Detect which cell encompasses the target text, then output its [x, y] center coordinate. 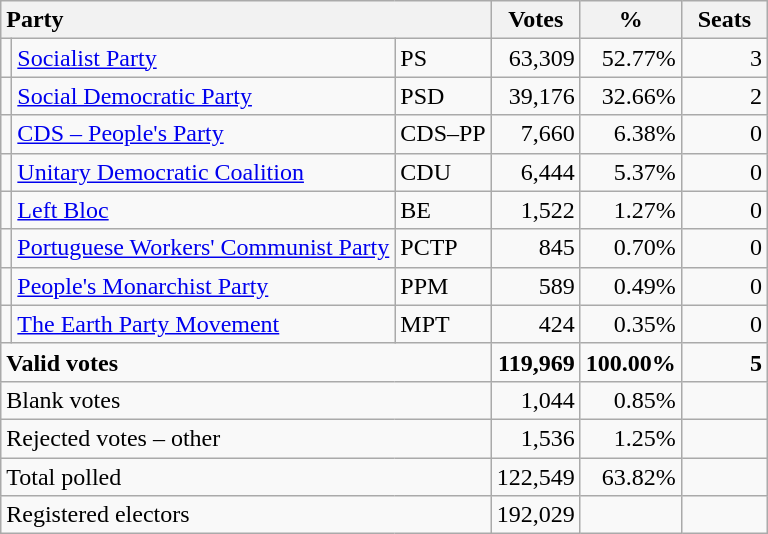
Left Bloc [204, 210]
0.85% [630, 400]
424 [536, 324]
MPT [443, 324]
1,522 [536, 210]
119,969 [536, 362]
2 [724, 96]
122,549 [536, 477]
Unitary Democratic Coalition [204, 172]
CDU [443, 172]
5 [724, 362]
0.49% [630, 286]
PCTP [443, 248]
Seats [724, 20]
100.00% [630, 362]
PS [443, 58]
CDS – People's Party [204, 134]
6.38% [630, 134]
PPM [443, 286]
7,660 [536, 134]
0.35% [630, 324]
Valid votes [246, 362]
CDS–PP [443, 134]
1.25% [630, 438]
The Earth Party Movement [204, 324]
Votes [536, 20]
1,536 [536, 438]
192,029 [536, 515]
6,444 [536, 172]
Registered electors [246, 515]
32.66% [630, 96]
63,309 [536, 58]
845 [536, 248]
PSD [443, 96]
Blank votes [246, 400]
People's Monarchist Party [204, 286]
1.27% [630, 210]
3 [724, 58]
BE [443, 210]
5.37% [630, 172]
63.82% [630, 477]
Party [246, 20]
589 [536, 286]
Rejected votes – other [246, 438]
Portuguese Workers' Communist Party [204, 248]
52.77% [630, 58]
% [630, 20]
0.70% [630, 248]
Socialist Party [204, 58]
Total polled [246, 477]
39,176 [536, 96]
Social Democratic Party [204, 96]
1,044 [536, 400]
